Find where the given text appears and provide that cell's center as [X, Y] coordinate. 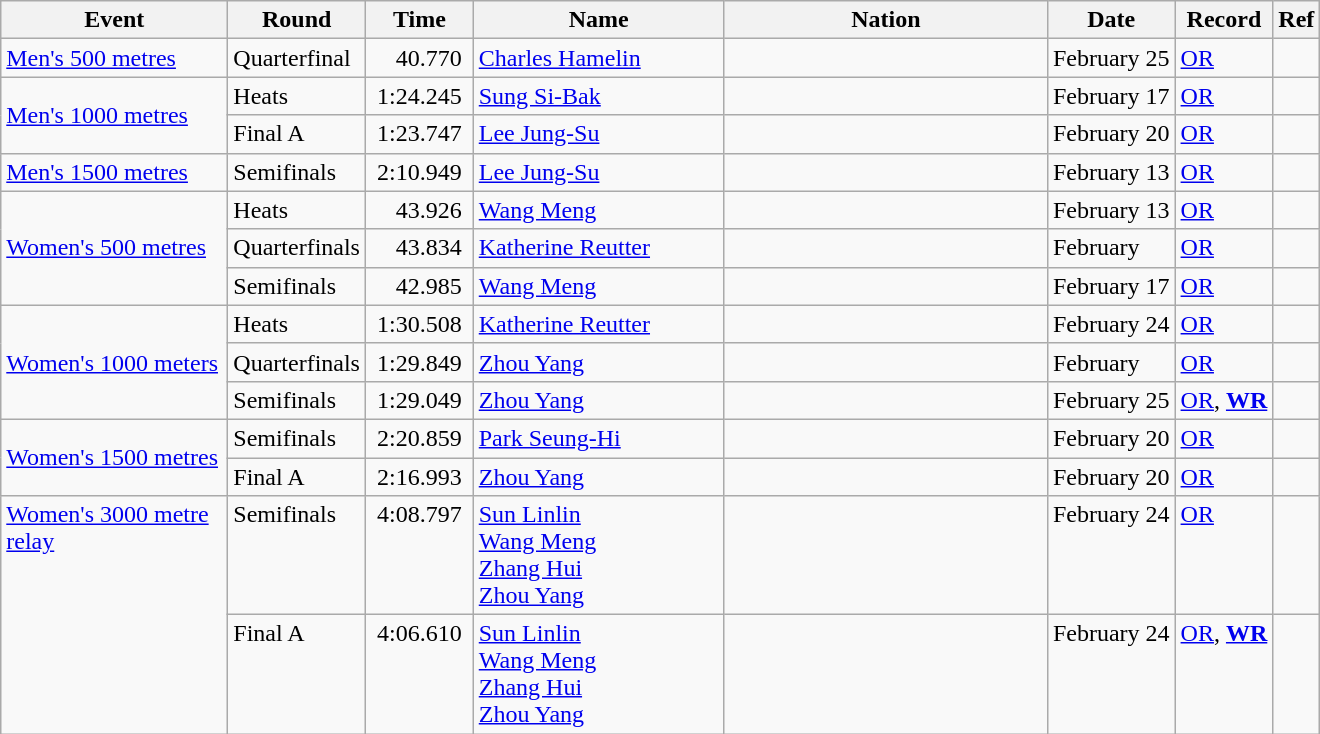
Park Seung-Hi [598, 438]
Record [1224, 20]
2:10.949 [419, 172]
Sung Si-Bak [598, 96]
1:30.508 [419, 324]
Women's 500 metres [114, 248]
4:08.797 [419, 556]
Quarterfinal [297, 58]
Women's 3000 metre relay [114, 615]
Men's 500 metres [114, 58]
Men's 1500 metres [114, 172]
4:06.610 [419, 674]
Name [598, 20]
1:24.245 [419, 96]
2:16.993 [419, 477]
Women's 1000 meters [114, 362]
1:29.049 [419, 400]
Nation [886, 20]
1:29.849 [419, 362]
Round [297, 20]
Women's 1500 metres [114, 457]
Date [1111, 20]
2:20.859 [419, 438]
40.770 [419, 58]
43.834 [419, 248]
1:23.747 [419, 134]
Event [114, 20]
Charles Hamelin [598, 58]
Time [419, 20]
42.985 [419, 286]
Men's 1000 metres [114, 115]
43.926 [419, 210]
Ref [1296, 20]
